Search for the cell housing the specified text and yield its (x, y) center coordinate. 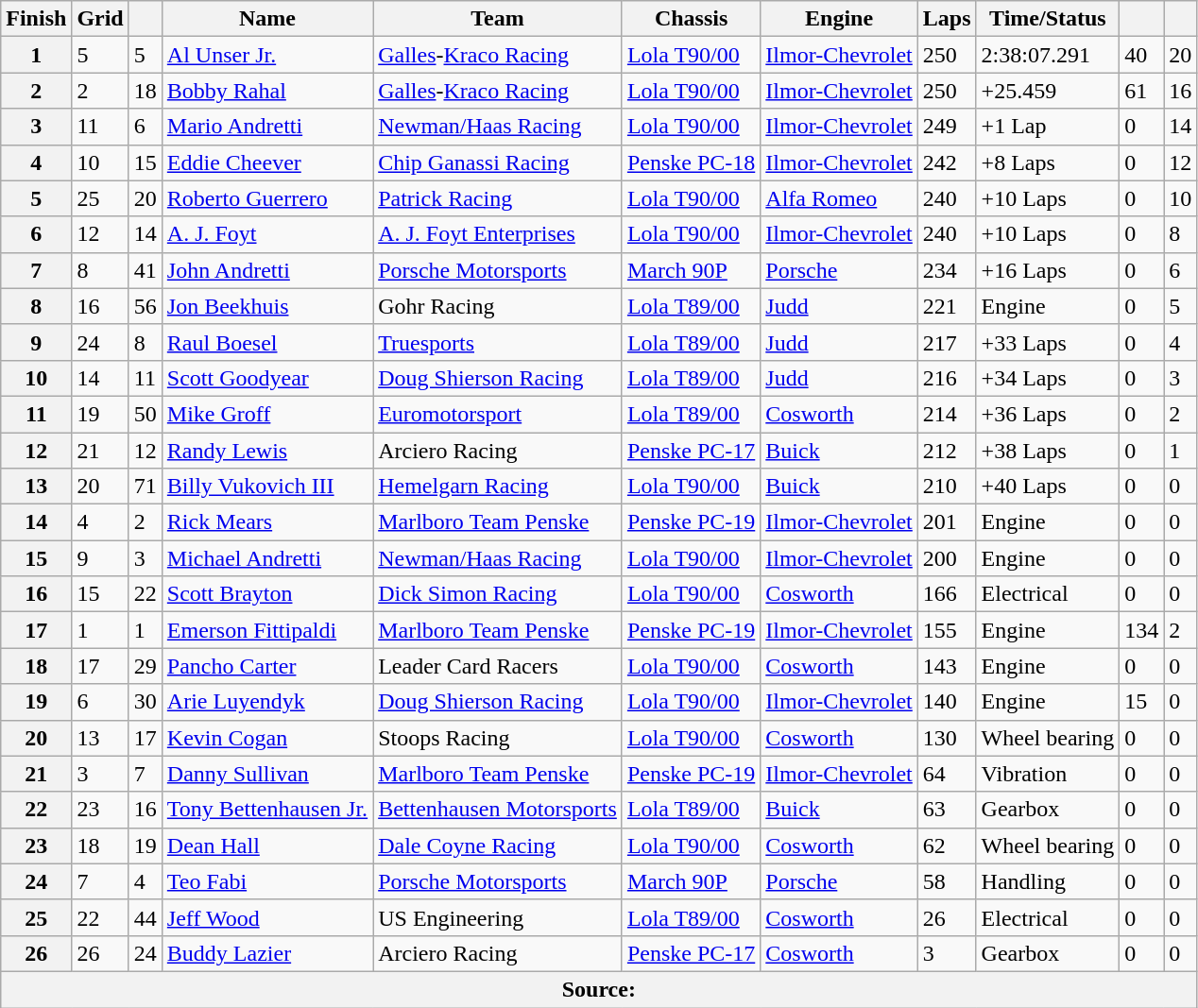
Euromotorsport (498, 414)
Gohr Racing (498, 306)
Jeff Wood (266, 917)
+8 Laps (1048, 162)
212 (947, 451)
Bettenhausen Motorsports (498, 810)
+16 Laps (1048, 270)
216 (947, 378)
61 (1141, 91)
214 (947, 414)
Alfa Romeo (839, 198)
Eddie Cheever (266, 162)
Teo Fabi (266, 881)
63 (947, 810)
+1 Lap (1048, 127)
Team (498, 19)
41 (145, 270)
Bobby Rahal (266, 91)
Truesports (498, 342)
Pancho Carter (266, 666)
Arie Luyendyk (266, 702)
Tony Bettenhausen Jr. (266, 810)
155 (947, 630)
166 (947, 594)
64 (947, 774)
Time/Status (1048, 19)
30 (145, 702)
Leader Card Racers (498, 666)
+33 Laps (1048, 342)
249 (947, 127)
Danny Sullivan (266, 774)
221 (947, 306)
Michael Andretti (266, 558)
62 (947, 846)
Grid (100, 19)
Laps (947, 19)
Dean Hall (266, 846)
143 (947, 666)
Handling (1048, 881)
130 (947, 738)
Buddy Lazier (266, 953)
Dale Coyne Racing (498, 846)
242 (947, 162)
Al Unser Jr. (266, 55)
134 (1141, 630)
Scott Goodyear (266, 378)
Mario Andretti (266, 127)
40 (1141, 55)
John Andretti (266, 270)
140 (947, 702)
Penske PC-18 (691, 162)
+36 Laps (1048, 414)
Stoops Racing (498, 738)
Emerson Fittipaldi (266, 630)
Randy Lewis (266, 451)
29 (145, 666)
234 (947, 270)
Billy Vukovich III (266, 487)
44 (145, 917)
A. J. Foyt Enterprises (498, 234)
Hemelgarn Racing (498, 487)
210 (947, 487)
Rick Mears (266, 522)
Dick Simon Racing (498, 594)
Chassis (691, 19)
200 (947, 558)
Chip Ganassi Racing (498, 162)
50 (145, 414)
56 (145, 306)
Vibration (1048, 774)
+34 Laps (1048, 378)
US Engineering (498, 917)
Jon Beekhuis (266, 306)
Finish (36, 19)
Kevin Cogan (266, 738)
+40 Laps (1048, 487)
Raul Boesel (266, 342)
+25.459 (1048, 91)
201 (947, 522)
217 (947, 342)
Scott Brayton (266, 594)
Patrick Racing (498, 198)
Roberto Guerrero (266, 198)
Name (266, 19)
71 (145, 487)
A. J. Foyt (266, 234)
Source: (599, 989)
+38 Laps (1048, 451)
58 (947, 881)
2:38:07.291 (1048, 55)
Mike Groff (266, 414)
